Locate the cell with the specified text and output its (X, Y) center coordinate. 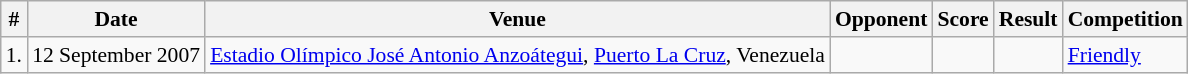
Estadio Olímpico José Antonio Anzoátegui, Puerto La Cruz, Venezuela (518, 55)
Venue (518, 19)
1. (14, 55)
Opponent (882, 19)
Result (1028, 19)
# (14, 19)
Score (962, 19)
Competition (1126, 19)
Friendly (1126, 55)
Date (116, 19)
12 September 2007 (116, 55)
